Extract the [x, y] coordinate from the center of the cell holding the provided text.  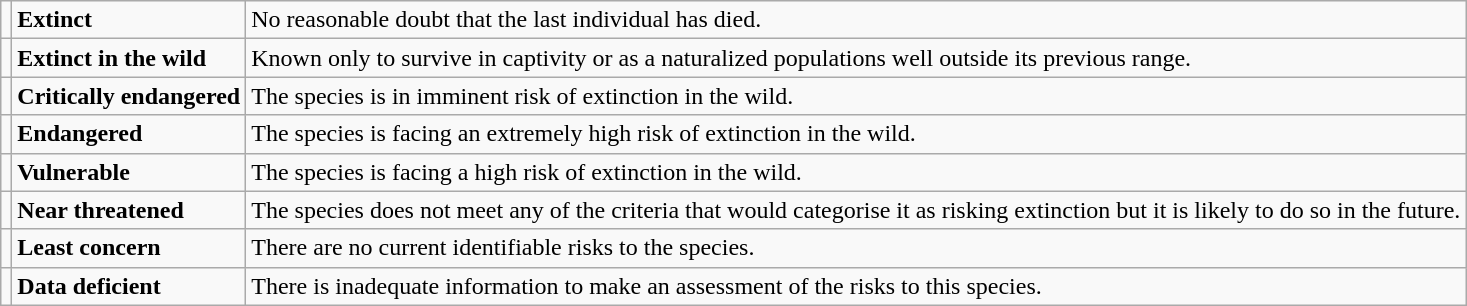
Extinct in the wild [129, 58]
Vulnerable [129, 172]
Endangered [129, 134]
There are no current identifiable risks to the species. [856, 248]
Least concern [129, 248]
The species does not meet any of the criteria that would categorise it as risking extinction but it is likely to do so in the future. [856, 210]
No reasonable doubt that the last individual has died. [856, 20]
The species is in imminent risk of extinction in the wild. [856, 96]
Near threatened [129, 210]
Known only to survive in captivity or as a naturalized populations well outside its previous range. [856, 58]
The species is facing an extremely high risk of extinction in the wild. [856, 134]
The species is facing a high risk of extinction in the wild. [856, 172]
There is inadequate information to make an assessment of the risks to this species. [856, 286]
Critically endangered [129, 96]
Data deficient [129, 286]
Extinct [129, 20]
